From the cell containing the given text, extract its center point as [X, Y] coordinate. 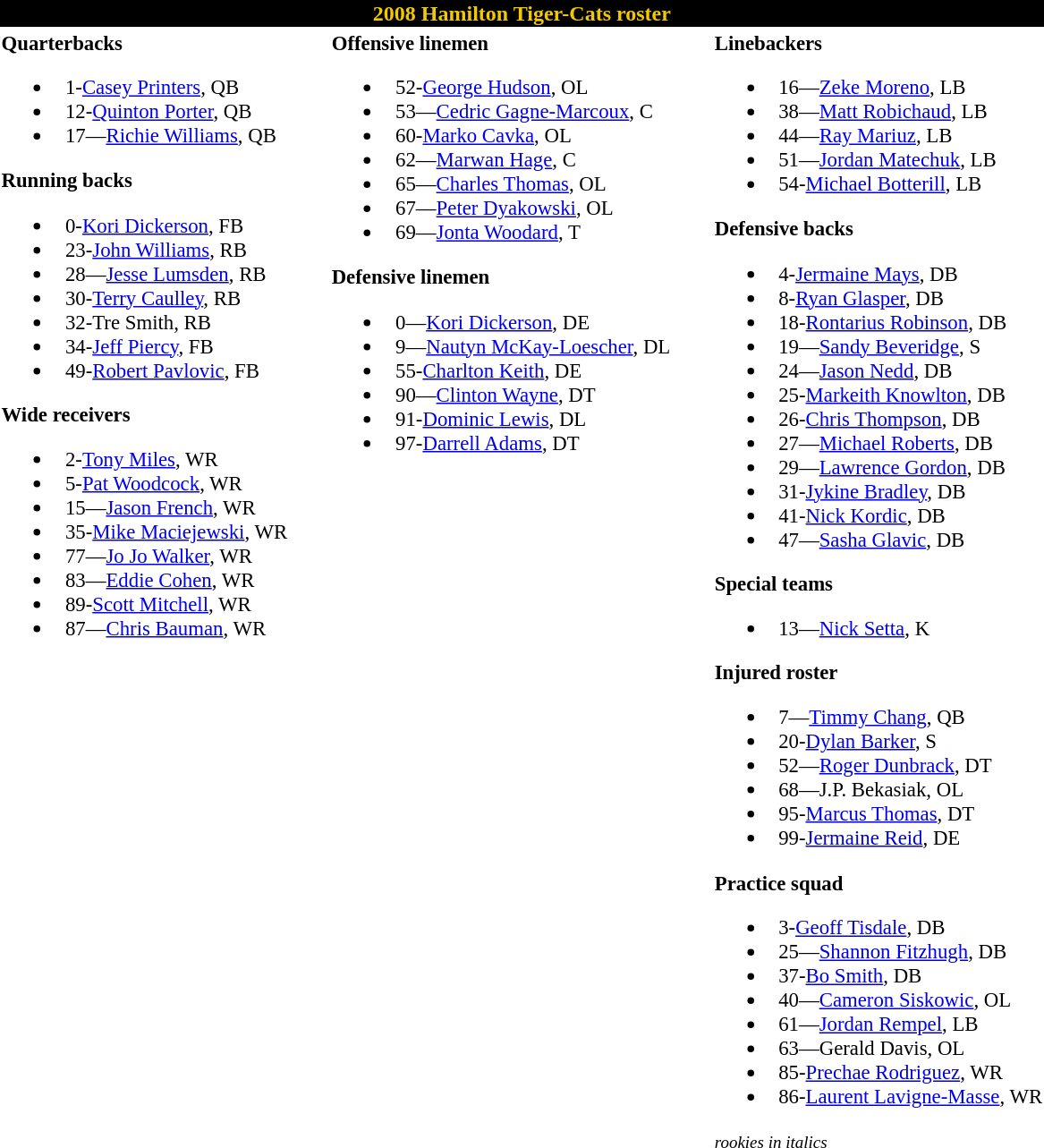
2008 Hamilton Tiger-Cats roster [522, 13]
